For the text-containing cell, return its midpoint in (X, Y) coordinate format. 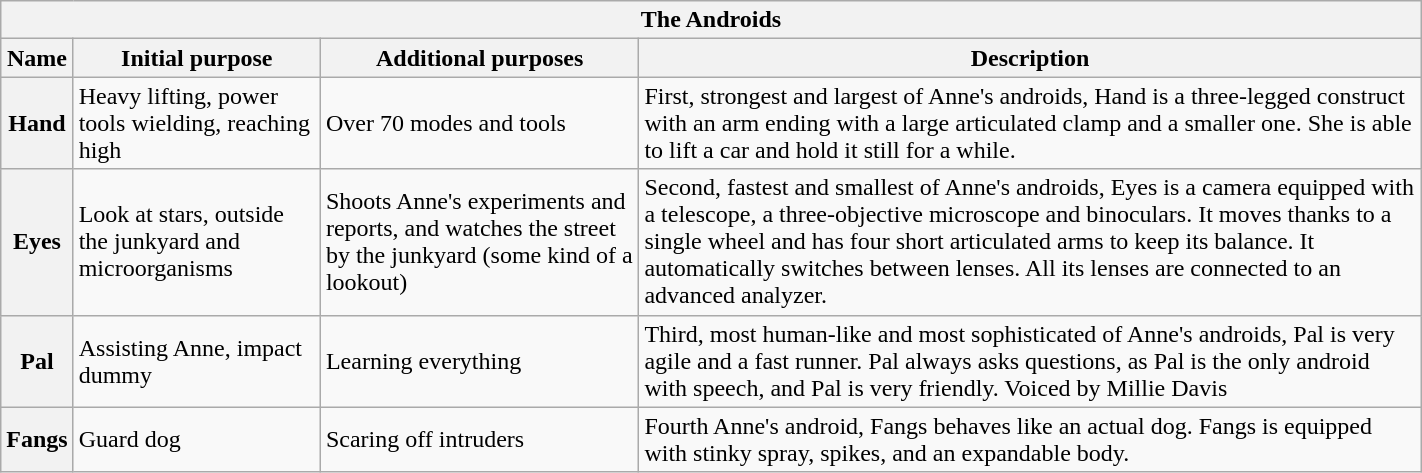
Fourth Anne's android, Fangs behaves like an actual dog. Fangs is equipped with stinky spray, spikes, and an expandable body. (1030, 440)
Hand (37, 123)
Over 70 modes and tools (479, 123)
Pal (37, 361)
Eyes (37, 242)
Initial purpose (196, 58)
Look at stars, outside the junkyard and microorganisms (196, 242)
Learning everything (479, 361)
Assisting Anne, impact dummy (196, 361)
The Androids (711, 20)
Name (37, 58)
Heavy lifting, power tools wielding, reaching high (196, 123)
Shoots Anne's experiments and reports, and watches the street by the junkyard (some kind of a lookout) (479, 242)
Fangs (37, 440)
Scaring off intruders (479, 440)
Guard dog (196, 440)
Description (1030, 58)
Additional purposes (479, 58)
